Determine the [x, y] coordinate at the center of the cell enclosing the given text.  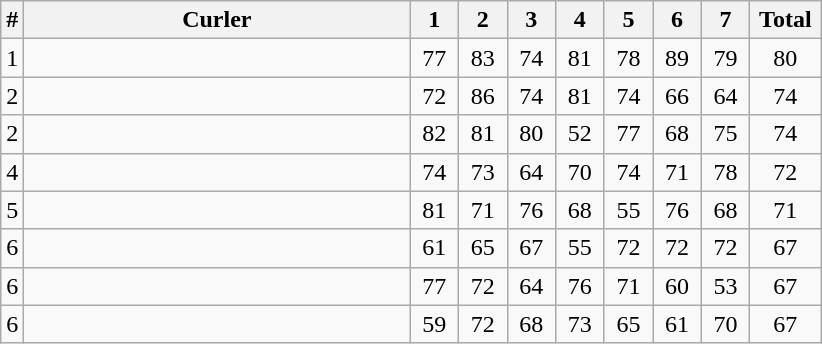
66 [678, 96]
3 [532, 20]
# [12, 20]
89 [678, 58]
82 [434, 134]
Total [786, 20]
83 [482, 58]
59 [434, 324]
Curler [217, 20]
53 [726, 286]
7 [726, 20]
60 [678, 286]
86 [482, 96]
52 [580, 134]
75 [726, 134]
79 [726, 58]
